Identify which cell holds the provided text, then report its [X, Y] central coordinate. 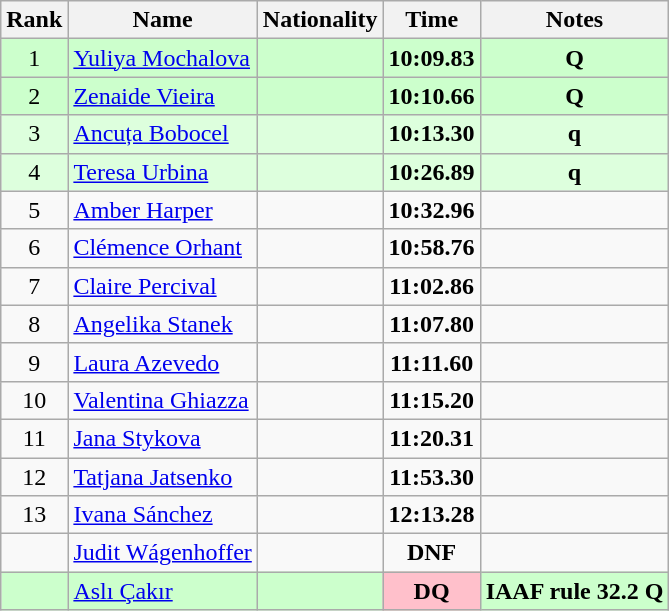
Rank [34, 20]
10:32.96 [432, 210]
10:10.66 [432, 96]
Zenaide Vieira [162, 96]
Name [162, 20]
DQ [432, 591]
11:20.31 [432, 438]
10:13.30 [432, 134]
Angelika Stanek [162, 324]
DNF [432, 553]
Teresa Urbina [162, 172]
10:26.89 [432, 172]
Nationality [320, 20]
11 [34, 438]
Laura Azevedo [162, 362]
9 [34, 362]
Clémence Orhant [162, 248]
Amber Harper [162, 210]
11:15.20 [432, 400]
Claire Percival [162, 286]
11:02.86 [432, 286]
Tatjana Jatsenko [162, 477]
12 [34, 477]
5 [34, 210]
8 [34, 324]
Aslı Çakır [162, 591]
4 [34, 172]
Judit Wágenhoffer [162, 553]
10:09.83 [432, 58]
2 [34, 96]
12:13.28 [432, 515]
10:58.76 [432, 248]
IAAF rule 32.2 Q [574, 591]
Time [432, 20]
11:07.80 [432, 324]
10 [34, 400]
Valentina Ghiazza [162, 400]
Jana Stykova [162, 438]
11:11.60 [432, 362]
6 [34, 248]
7 [34, 286]
Ivana Sánchez [162, 515]
Ancuța Bobocel [162, 134]
Yuliya Mochalova [162, 58]
Notes [574, 20]
11:53.30 [432, 477]
1 [34, 58]
13 [34, 515]
3 [34, 134]
